Output the [x, y] coordinate of the center of the cell containing the given text.  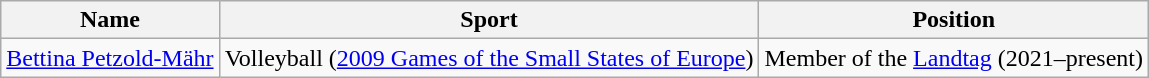
Volleyball (2009 Games of the Small States of Europe) [489, 58]
Position [954, 20]
Member of the Landtag (2021–present) [954, 58]
Bettina Petzold-Mähr [110, 58]
Sport [489, 20]
Name [110, 20]
